Provide the [X, Y] coordinate of the cell's center where the given text is located.  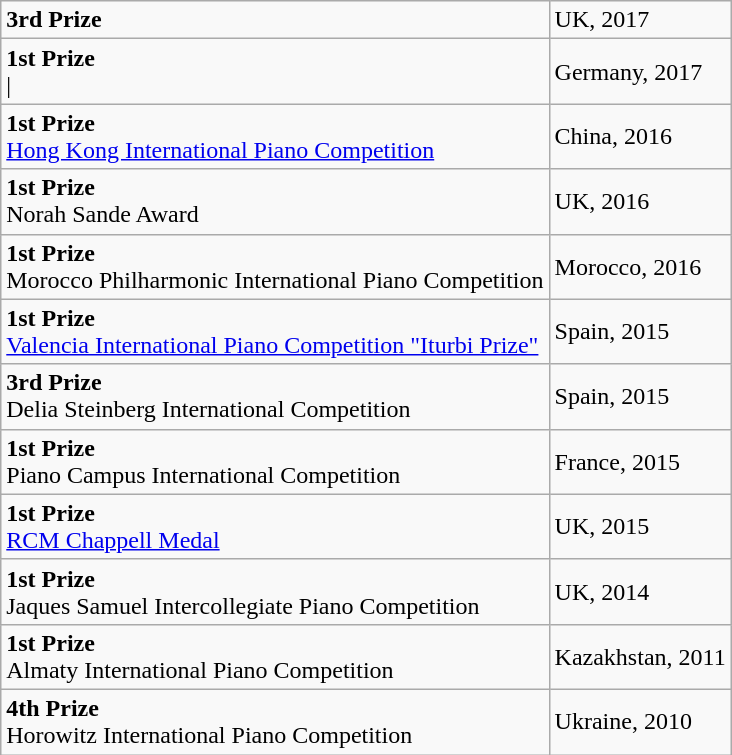
UK, 2017 [640, 20]
1st PrizeRCM Chappell Medal [275, 526]
UK, 2015 [640, 526]
Morocco, 2016 [640, 266]
1st PrizePiano Campus International Competition [275, 462]
3rd PrizeDelia Steinberg International Competition [275, 396]
1st PrizeMorocco Philharmonic International Piano Competition [275, 266]
Germany, 2017 [640, 72]
1st PrizeJaques Samuel Intercollegiate Piano Competition [275, 592]
China, 2016 [640, 136]
1st Prize | [275, 72]
Ukraine, 2010 [640, 722]
France, 2015 [640, 462]
1st PrizeValencia International Piano Competition "Iturbi Prize" [275, 332]
1st PrizeNorah Sande Award [275, 202]
3rd Prize [275, 20]
UK, 2016 [640, 202]
1st PrizeHong Kong International Piano Competition [275, 136]
Kazakhstan, 2011 [640, 656]
4th PrizeHorowitz International Piano Competition [275, 722]
UK, 2014 [640, 592]
1st PrizeAlmaty International Piano Competition [275, 656]
